Provide the [x, y] coordinate of the cell's center where the given text is located.  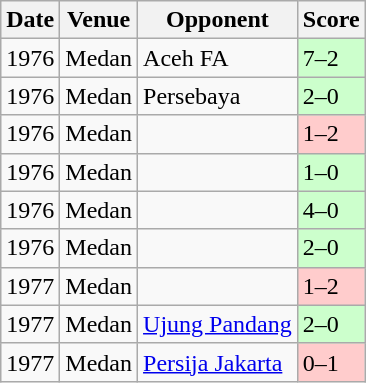
7–2 [331, 58]
Venue [99, 20]
1–0 [331, 172]
4–0 [331, 210]
Ujung Pandang [218, 324]
Opponent [218, 20]
Score [331, 20]
0–1 [331, 362]
Date [30, 20]
Persija Jakarta [218, 362]
Aceh FA [218, 58]
Persebaya [218, 96]
